Provide the (x, y) coordinate of the cell's center where the given text is located.  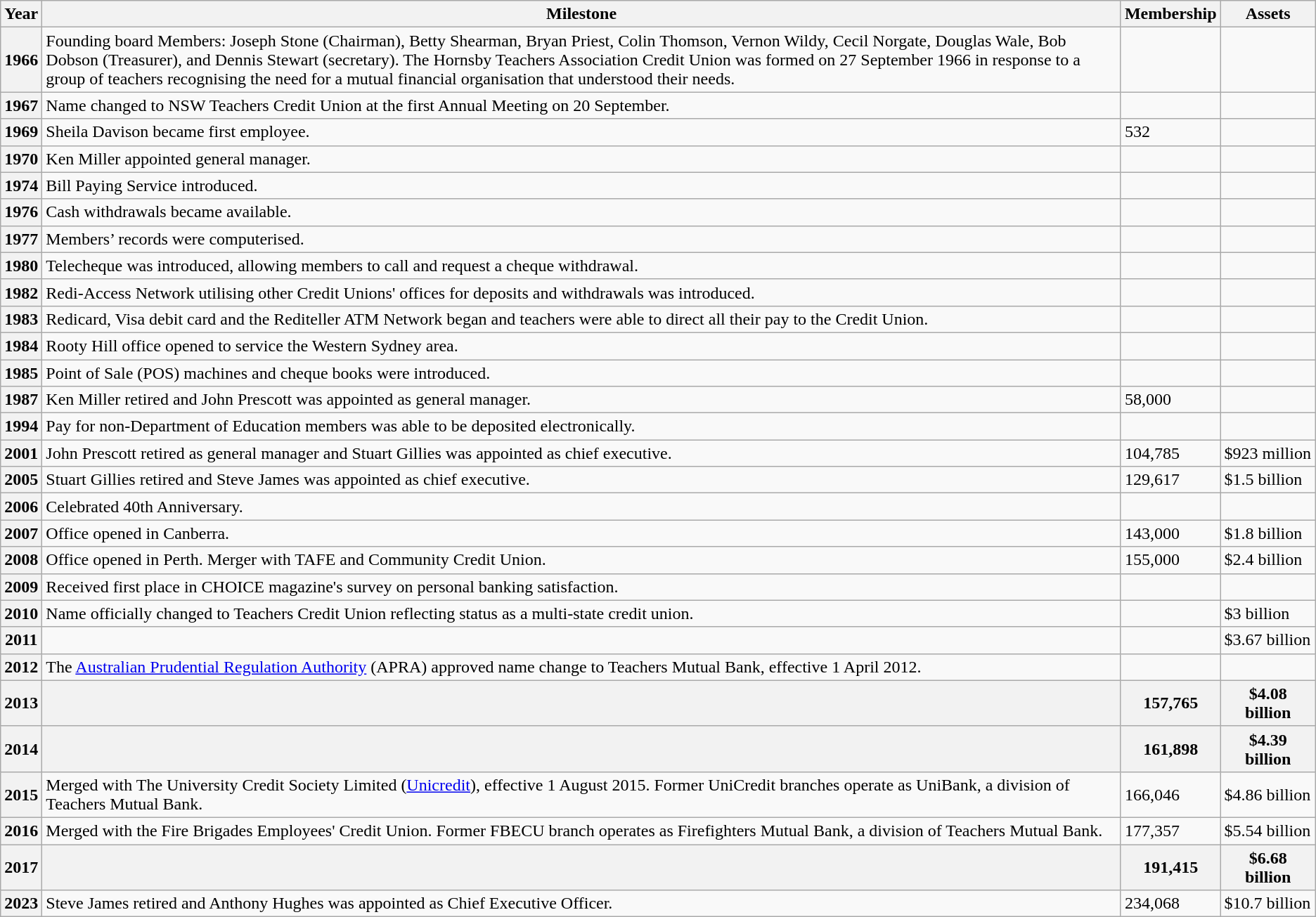
58,000 (1170, 400)
Redicard, Visa debit card and the Rediteller ATM Network began and teachers were able to direct all their pay to the Credit Union. (582, 319)
2014 (21, 749)
The Australian Prudential Regulation Authority (APRA) approved name change to Teachers Mutual Bank, effective 1 April 2012. (582, 667)
$1.5 billion (1268, 480)
$5.54 billion (1268, 831)
Point of Sale (POS) machines and cheque books were introduced. (582, 373)
Rooty Hill office opened to service the Western Sydney area. (582, 346)
Milestone (582, 14)
2015 (21, 794)
1969 (21, 132)
1967 (21, 105)
Celebrated 40th Anniversary. (582, 507)
Office opened in Canberra. (582, 533)
Membership (1170, 14)
1984 (21, 346)
1980 (21, 266)
2008 (21, 560)
1982 (21, 292)
$1.8 billion (1268, 533)
129,617 (1170, 480)
$4.08 billion (1268, 703)
$923 million (1268, 453)
2011 (21, 640)
Redi-Access Network utilising other Credit Unions' offices for deposits and withdrawals was introduced. (582, 292)
Telecheque was introduced, allowing members to call and request a cheque withdrawal. (582, 266)
Assets (1268, 14)
157,765 (1170, 703)
1977 (21, 239)
Name changed to NSW Teachers Credit Union at the first Annual Meeting on 20 September. (582, 105)
$4.86 billion (1268, 794)
143,000 (1170, 533)
2023 (21, 904)
2013 (21, 703)
$2.4 billion (1268, 560)
2007 (21, 533)
Received first place in CHOICE magazine's survey on personal banking satisfaction. (582, 587)
177,357 (1170, 831)
532 (1170, 132)
161,898 (1170, 749)
Sheila Davison became first employee. (582, 132)
John Prescott retired as general manager and Stuart Gillies was appointed as chief executive. (582, 453)
2010 (21, 613)
Ken Miller retired and John Prescott was appointed as general manager. (582, 400)
Bill Paying Service introduced. (582, 186)
1994 (21, 427)
1970 (21, 159)
Cash withdrawals became available. (582, 212)
1985 (21, 373)
155,000 (1170, 560)
1987 (21, 400)
$3 billion (1268, 613)
2009 (21, 587)
$6.68 billion (1268, 867)
$4.39 billion (1268, 749)
Ken Miller appointed general manager. (582, 159)
Year (21, 14)
Name officially changed to Teachers Credit Union reflecting status as a multi-state credit union. (582, 613)
191,415 (1170, 867)
1974 (21, 186)
104,785 (1170, 453)
2012 (21, 667)
$3.67 billion (1268, 640)
2001 (21, 453)
1983 (21, 319)
$10.7 billion (1268, 904)
2016 (21, 831)
166,046 (1170, 794)
2017 (21, 867)
1966 (21, 60)
Stuart Gillies retired and Steve James was appointed as chief executive. (582, 480)
1976 (21, 212)
234,068 (1170, 904)
2005 (21, 480)
Pay for non-Department of Education members was able to be deposited electronically. (582, 427)
Office opened in Perth. Merger with TAFE and Community Credit Union. (582, 560)
Members’ records were computerised. (582, 239)
2006 (21, 507)
Merged with the Fire Brigades Employees' Credit Union. Former FBECU branch operates as Firefighters Mutual Bank, a division of Teachers Mutual Bank. (582, 831)
Steve James retired and Anthony Hughes was appointed as Chief Executive Officer. (582, 904)
